Detect which cell encompasses the target text, then output its [X, Y] center coordinate. 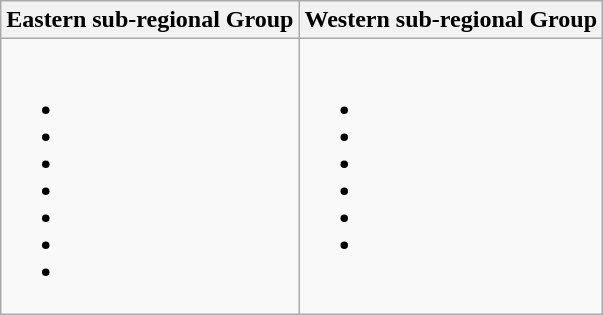
Eastern sub-regional Group [150, 20]
Western sub-regional Group [451, 20]
